Return [x, y] of the center of cell containing provided text 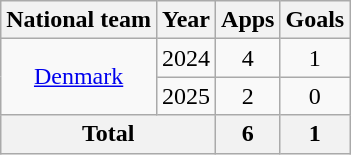
4 [248, 58]
Denmark [79, 77]
2024 [186, 58]
Total [108, 134]
National team [79, 20]
2 [248, 96]
Goals [315, 20]
0 [315, 96]
Apps [248, 20]
6 [248, 134]
Year [186, 20]
2025 [186, 96]
